From the cell containing the given text, extract its center point as (X, Y) coordinate. 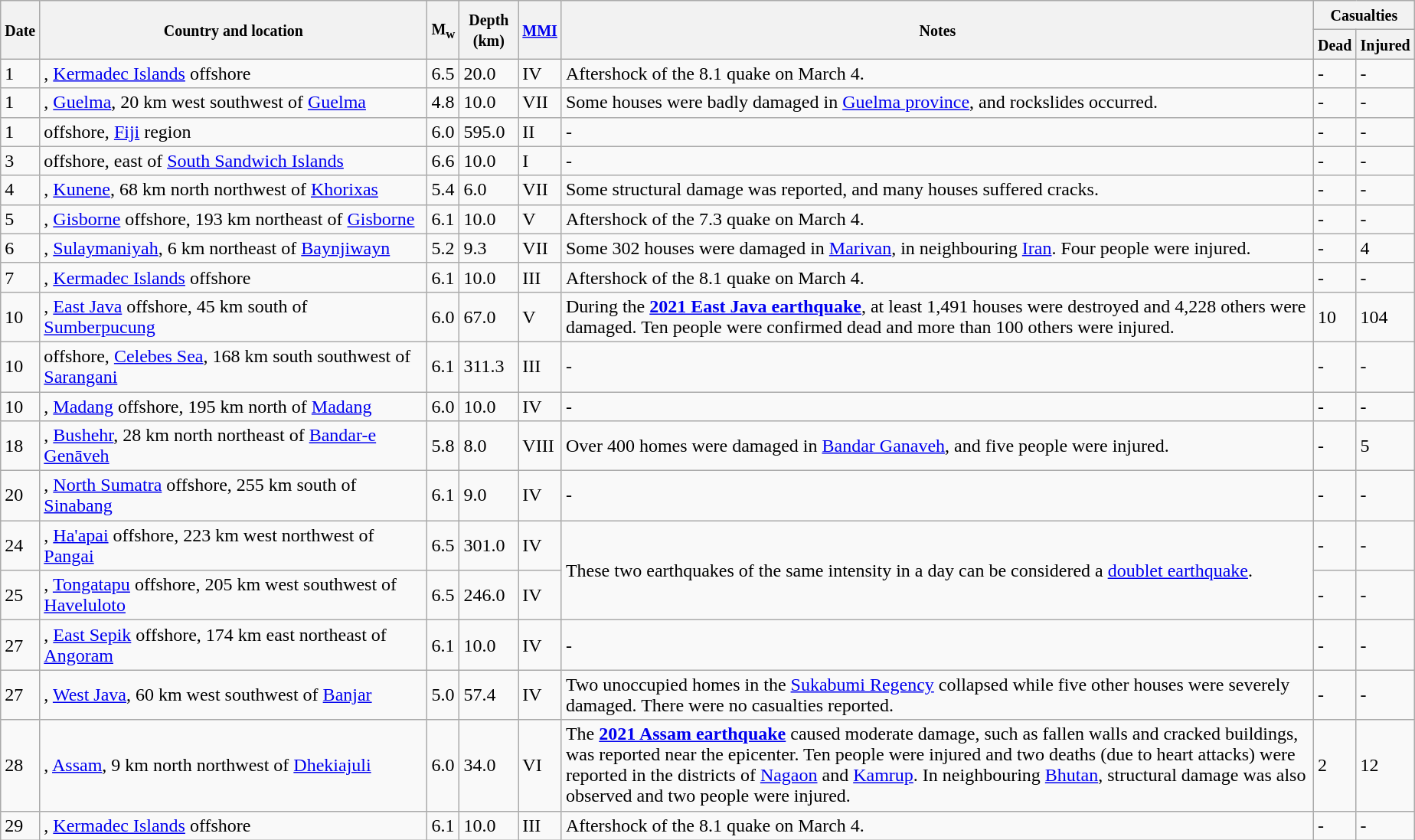
9.0 (489, 496)
Some 302 houses were damaged in Marivan, in neighbouring Iran. Four people were injured. (937, 248)
3 (20, 161)
104 (1385, 317)
Over 400 homes were damaged in Bandar Ganaveh, and five people were injured. (937, 446)
offshore, Fiji region (234, 132)
Two unoccupied homes in the Sukabumi Regency collapsed while five other houses were severely damaged. There were no casualties reported. (937, 695)
Notes (937, 30)
Casualties (1364, 15)
VI (541, 766)
57.4 (489, 695)
5.4 (443, 190)
offshore, east of South Sandwich Islands (234, 161)
2 (1335, 766)
Dead (1335, 44)
34.0 (489, 766)
offshore, Celebes Sea, 168 km south southwest of Sarangani (234, 366)
28 (20, 766)
9.3 (489, 248)
, Tongatapu offshore, 205 km west southwest of Haveluloto (234, 596)
6.6 (443, 161)
67.0 (489, 317)
5.2 (443, 248)
20.0 (489, 74)
These two earthquakes of the same intensity in a day can be considered a doublet earthquake. (937, 570)
8.0 (489, 446)
Country and location (234, 30)
, Ha'apai offshore, 223 km west northwest of Pangai (234, 545)
, Guelma, 20 km west southwest of Guelma (234, 103)
, Kunene, 68 km north northwest of Khorixas (234, 190)
, Assam, 9 km north northwest of Dhekiajuli (234, 766)
, Madang offshore, 195 km north of Madang (234, 407)
301.0 (489, 545)
5.8 (443, 446)
Aftershock of the 7.3 quake on March 4. (937, 219)
20 (20, 496)
Depth (km) (489, 30)
29 (20, 825)
Some structural damage was reported, and many houses suffered cracks. (937, 190)
24 (20, 545)
II (541, 132)
246.0 (489, 596)
5.0 (443, 695)
I (541, 161)
, North Sumatra offshore, 255 km south of Sinabang (234, 496)
MMI (541, 30)
Some houses were badly damaged in Guelma province, and rockslides occurred. (937, 103)
, East Java offshore, 45 km south of Sumberpucung (234, 317)
12 (1385, 766)
Mw (443, 30)
7 (20, 277)
, West Java, 60 km west southwest of Banjar (234, 695)
, Sulaymaniyah, 6 km northeast of Baynjiwayn (234, 248)
6 (20, 248)
, Gisborne offshore, 193 km northeast of Gisborne (234, 219)
, East Sepik offshore, 174 km east northeast of Angoram (234, 645)
4.8 (443, 103)
311.3 (489, 366)
Date (20, 30)
25 (20, 596)
, Bushehr, 28 km north northeast of Bandar-e Genāveh (234, 446)
595.0 (489, 132)
18 (20, 446)
Injured (1385, 44)
VIII (541, 446)
